Capture the cell that displays the provided text and extract its [X, Y] central coordinate. 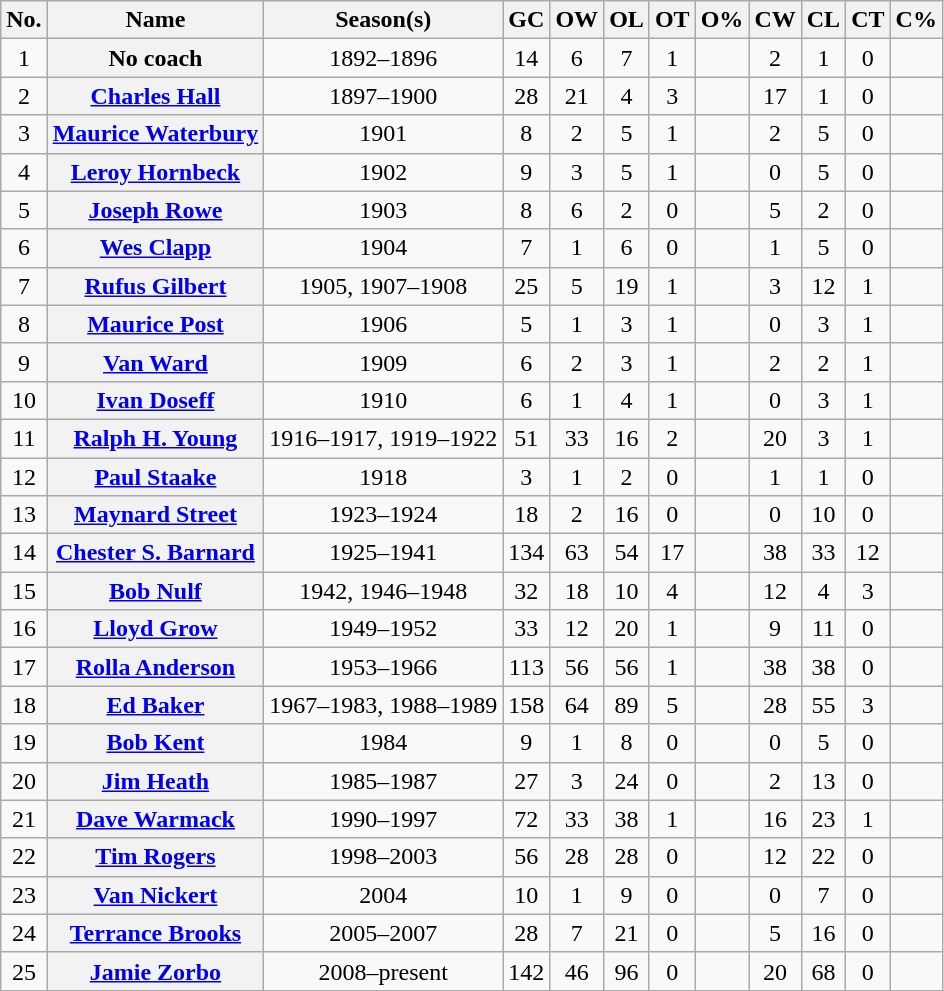
72 [526, 819]
C% [916, 20]
Van Nickert [156, 895]
Jamie Zorbo [156, 971]
15 [24, 591]
51 [526, 438]
Maynard Street [156, 515]
No. [24, 20]
55 [823, 705]
1902 [384, 172]
2005–2007 [384, 933]
No coach [156, 58]
Chester S. Barnard [156, 553]
Charles Hall [156, 96]
CL [823, 20]
68 [823, 971]
1892–1896 [384, 58]
1901 [384, 134]
54 [627, 553]
1925–1941 [384, 553]
Wes Clapp [156, 248]
1923–1924 [384, 515]
27 [526, 781]
134 [526, 553]
CW [775, 20]
64 [577, 705]
46 [577, 971]
Ivan Doseff [156, 400]
Leroy Hornbeck [156, 172]
1942, 1946–1948 [384, 591]
Van Ward [156, 362]
1903 [384, 210]
CT [868, 20]
Jim Heath [156, 781]
Season(s) [384, 20]
2008–present [384, 971]
1953–1966 [384, 667]
1904 [384, 248]
142 [526, 971]
1910 [384, 400]
1967–1983, 1988–1989 [384, 705]
1916–1917, 1919–1922 [384, 438]
Dave Warmack [156, 819]
1949–1952 [384, 629]
Terrance Brooks [156, 933]
Bob Kent [156, 743]
1998–2003 [384, 857]
113 [526, 667]
89 [627, 705]
O% [722, 20]
2004 [384, 895]
Paul Staake [156, 477]
Maurice Post [156, 324]
63 [577, 553]
1918 [384, 477]
1905, 1907–1908 [384, 286]
1985–1987 [384, 781]
96 [627, 971]
Lloyd Grow [156, 629]
Maurice Waterbury [156, 134]
OL [627, 20]
Ralph H. Young [156, 438]
158 [526, 705]
Name [156, 20]
OW [577, 20]
GC [526, 20]
1906 [384, 324]
Rufus Gilbert [156, 286]
Bob Nulf [156, 591]
Ed Baker [156, 705]
1990–1997 [384, 819]
OT [672, 20]
Joseph Rowe [156, 210]
32 [526, 591]
1984 [384, 743]
Rolla Anderson [156, 667]
1909 [384, 362]
Tim Rogers [156, 857]
1897–1900 [384, 96]
